Search for the cell housing the specified text and yield its [X, Y] center coordinate. 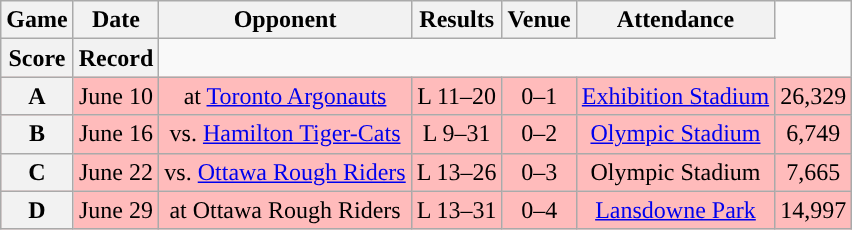
0–4 [539, 210]
Score [37, 58]
6,749 [814, 134]
L 13–26 [456, 172]
Game [37, 20]
vs. Ottawa Rough Riders [285, 172]
Exhibition Stadium [675, 96]
Date [116, 20]
14,997 [814, 210]
Opponent [285, 20]
June 10 [116, 96]
vs. Hamilton Tiger-Cats [285, 134]
0–2 [539, 134]
Venue [539, 20]
0–3 [539, 172]
7,665 [814, 172]
D [37, 210]
June 22 [116, 172]
L 13–31 [456, 210]
B [37, 134]
26,329 [814, 96]
A [37, 96]
at Toronto Argonauts [285, 96]
June 16 [116, 134]
Results [456, 20]
L 9–31 [456, 134]
Record [116, 58]
C [37, 172]
Attendance [675, 20]
0–1 [539, 96]
L 11–20 [456, 96]
at Ottawa Rough Riders [285, 210]
Lansdowne Park [675, 210]
June 29 [116, 210]
